Output the (X, Y) coordinate of the center of the cell containing the given text.  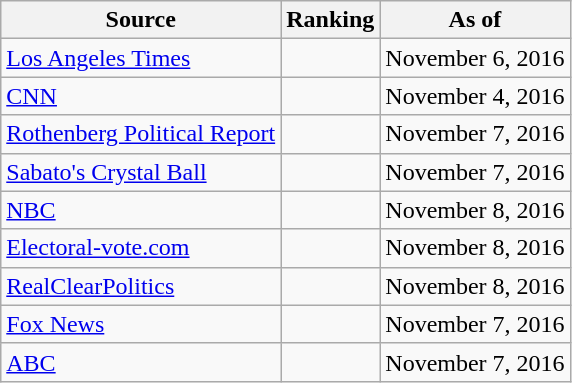
Fox News (141, 324)
Ranking (330, 20)
November 4, 2016 (475, 96)
NBC (141, 210)
Rothenberg Political Report (141, 134)
RealClearPolitics (141, 286)
ABC (141, 362)
As of (475, 20)
November 6, 2016 (475, 58)
CNN (141, 96)
Source (141, 20)
Los Angeles Times (141, 58)
Electoral-vote.com (141, 248)
Sabato's Crystal Ball (141, 172)
